Identify which cell holds the provided text, then report its (x, y) central coordinate. 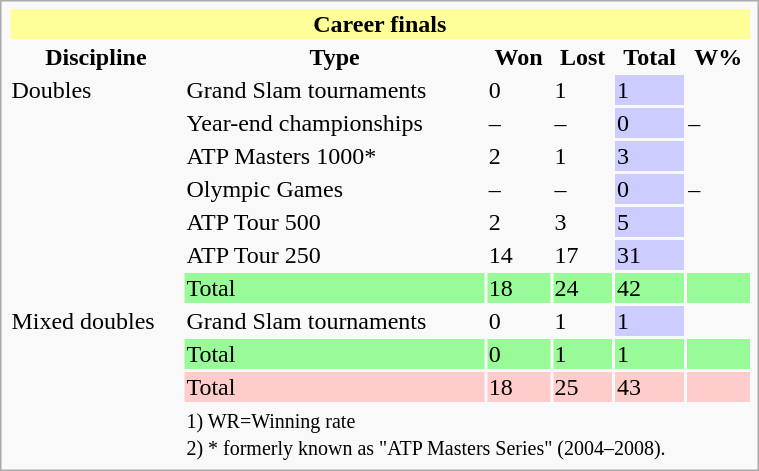
43 (649, 387)
17 (583, 255)
Won (518, 57)
ATP Tour 500 (334, 222)
5 (649, 222)
25 (583, 387)
Career finals (380, 24)
42 (649, 288)
Discipline (96, 57)
24 (583, 288)
31 (649, 255)
ATP Masters 1000* (334, 156)
Olympic Games (334, 189)
Doubles (96, 189)
Lost (583, 57)
Type (334, 57)
14 (518, 255)
W% (718, 57)
Year-end championships (334, 123)
1) WR=Winning rate 2) * formerly known as "ATP Masters Series" (2004–2008). (468, 434)
ATP Tour 250 (334, 255)
Mixed doubles (96, 384)
